Locate the cell with the specified text and output its [x, y] center coordinate. 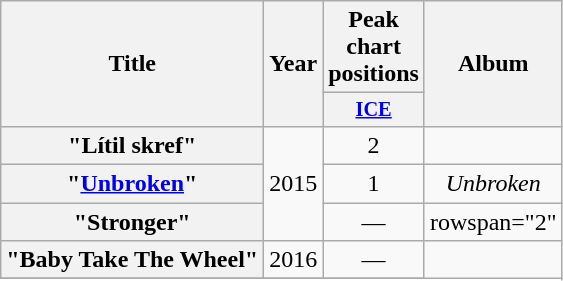
Year [294, 64]
Peak chart positions [374, 47]
"Lítil skref" [132, 145]
Album [493, 64]
"Stronger" [132, 222]
2 [374, 145]
Unbroken [493, 184]
"Unbroken" [132, 184]
"Baby Take The Wheel" [132, 260]
rowspan="2" [493, 222]
2016 [294, 260]
2015 [294, 183]
1 [374, 184]
ICE [374, 110]
Title [132, 64]
